Provide the [X, Y] coordinate of the cell's center where the given text is located.  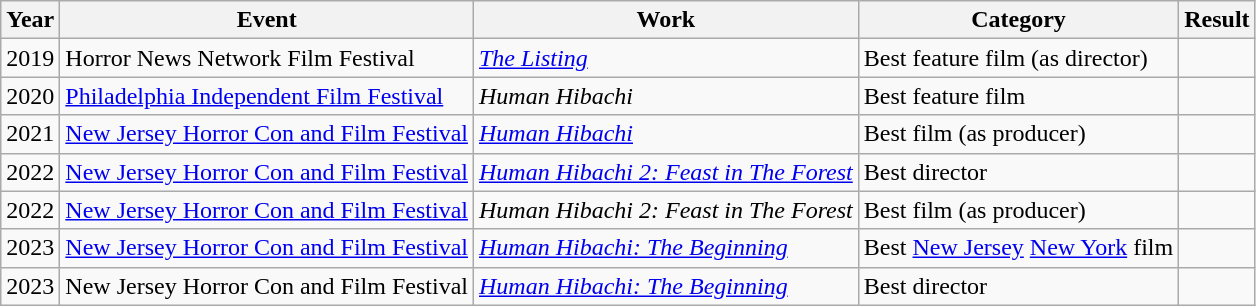
2020 [30, 96]
Category [1018, 20]
The Listing [666, 58]
Philadelphia Independent Film Festival [267, 96]
Best feature film [1018, 96]
Best feature film (as director) [1018, 58]
Work [666, 20]
Horror News Network Film Festival [267, 58]
Best New Jersey New York film [1018, 248]
Event [267, 20]
Year [30, 20]
2019 [30, 58]
2021 [30, 134]
Result [1217, 20]
